For the text-containing cell, return its midpoint in (X, Y) coordinate format. 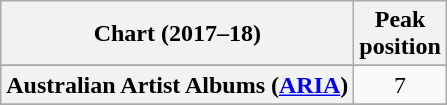
7 (400, 85)
Chart (2017–18) (178, 34)
Peakposition (400, 34)
Australian Artist Albums (ARIA) (178, 85)
